Provide the (x, y) coordinate of the cell's center where the given text is located.  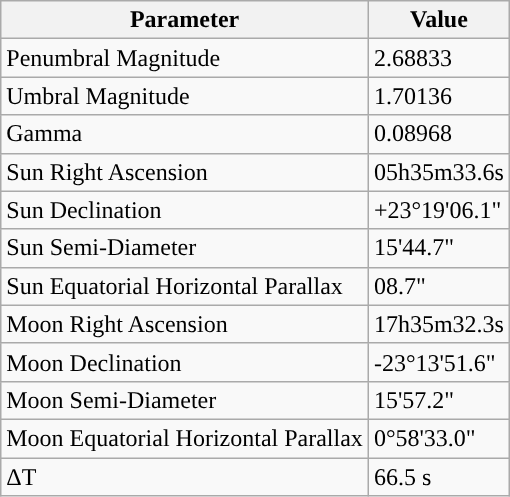
Moon Equatorial Horizontal Parallax (185, 438)
Moon Declination (185, 362)
Sun Declination (185, 210)
Moon Semi-Diameter (185, 400)
15'57.2" (438, 400)
Value (438, 20)
0°58'33.0" (438, 438)
17h35m32.3s (438, 324)
15'44.7" (438, 248)
2.68833 (438, 58)
0.08968 (438, 134)
08.7" (438, 286)
Parameter (185, 20)
Gamma (185, 134)
Sun Right Ascension (185, 172)
Penumbral Magnitude (185, 58)
-23°13'51.6" (438, 362)
Moon Right Ascension (185, 324)
Sun Equatorial Horizontal Parallax (185, 286)
1.70136 (438, 96)
Umbral Magnitude (185, 96)
ΔT (185, 477)
+23°19'06.1" (438, 210)
05h35m33.6s (438, 172)
Sun Semi-Diameter (185, 248)
66.5 s (438, 477)
